Provide the (X, Y) coordinate of the cell's center where the given text is located.  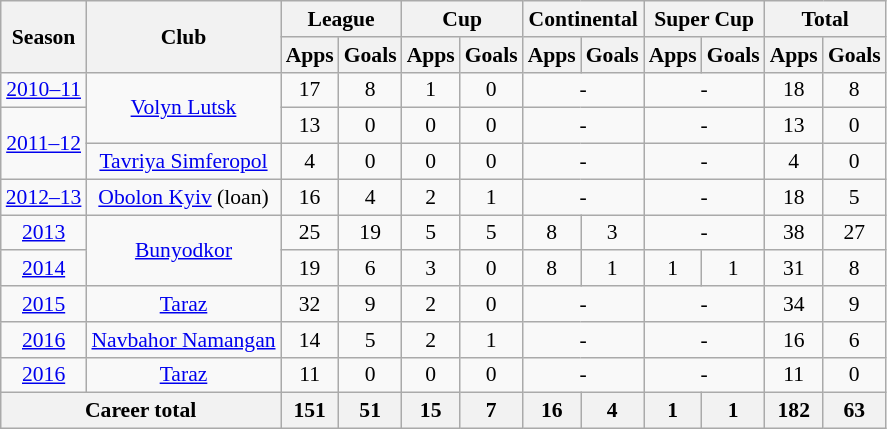
Obolon Kyiv (loan) (183, 197)
2010–11 (44, 90)
Cup (462, 19)
2015 (44, 304)
32 (310, 304)
2011–12 (44, 144)
17 (310, 90)
182 (794, 411)
Career total (141, 411)
Continental (584, 19)
34 (794, 304)
2012–13 (44, 197)
7 (492, 411)
Navbahor Namangan (183, 340)
Total (826, 19)
Season (44, 36)
27 (854, 233)
25 (310, 233)
Bunyodkor (183, 250)
Tavriya Simferopol (183, 162)
2013 (44, 233)
Super Cup (704, 19)
63 (854, 411)
Club (183, 36)
15 (431, 411)
2014 (44, 269)
14 (310, 340)
51 (370, 411)
League (342, 19)
Volyn Lutsk (183, 108)
151 (310, 411)
38 (794, 233)
31 (794, 269)
